For the text-containing cell, return its midpoint in [x, y] coordinate format. 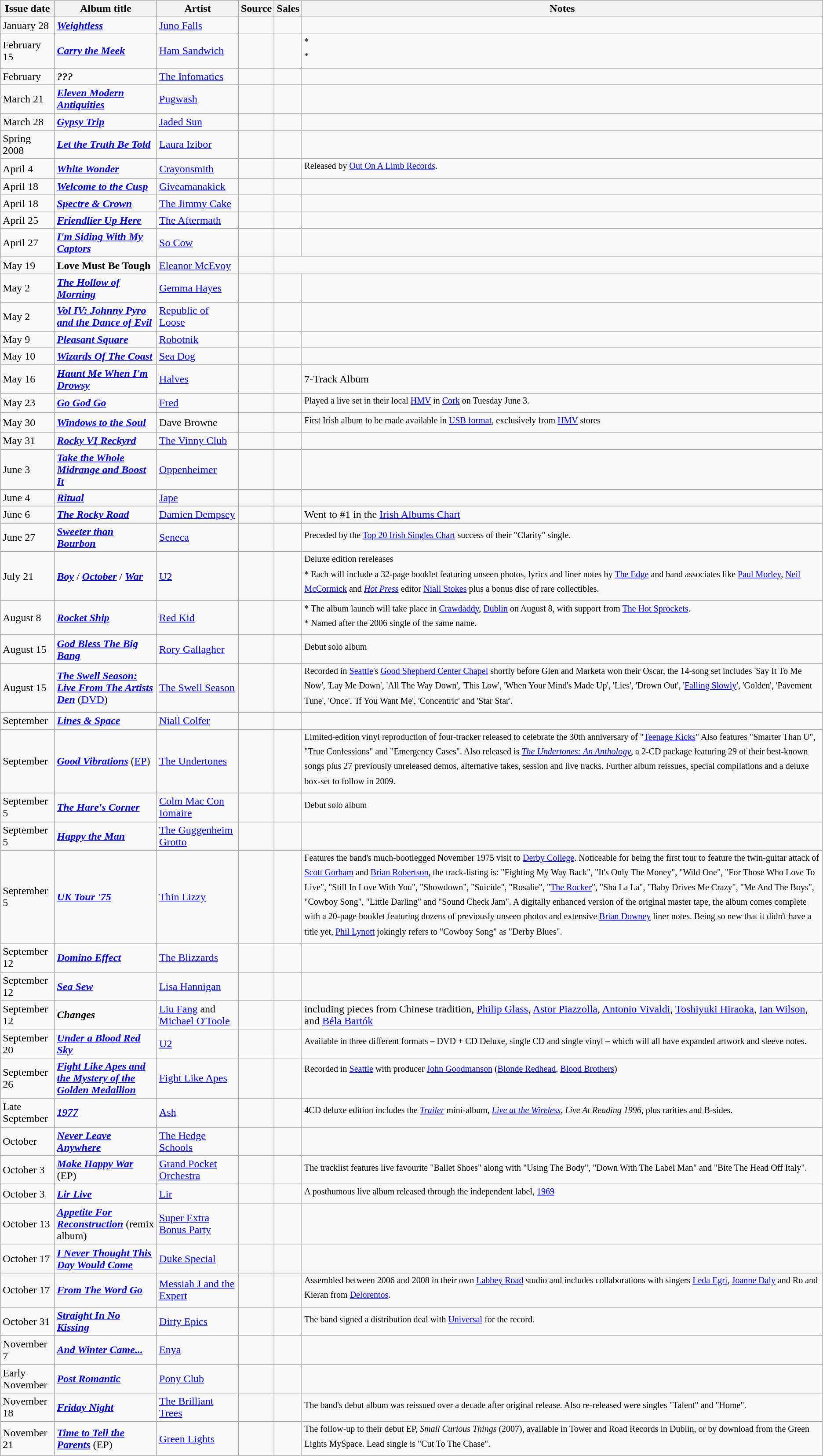
February 15 [27, 51]
Lir [198, 1194]
White Wonder [106, 169]
Damien Dempsey [198, 515]
Enya [198, 1350]
Duke Special [198, 1258]
The Jimmy Cake [198, 204]
Windows to the Soul [106, 423]
Republic of Loose [198, 317]
Good Vibrations (EP) [106, 761]
Vol IV: Johnny Pyro and the Dance of Evil [106, 317]
So Cow [198, 243]
A posthumous live album released through the independent label, 1969 [562, 1194]
Changes [106, 1015]
Rocket Ship [106, 618]
Welcome to the Cusp [106, 187]
First Irish album to be made available in USB format, exclusively from HMV stores [562, 423]
The Brilliant Trees [198, 1408]
And Winter Came... [106, 1350]
April 27 [27, 243]
May 10 [27, 356]
Friday Night [106, 1408]
Juno Falls [198, 25]
The Guggenheim Grotto [198, 836]
Fred [198, 403]
Jape [198, 498]
??? [106, 76]
Lines & Space [106, 721]
Crayonsmith [198, 169]
Straight In No Kissing [106, 1321]
Grand Pocket Orchestra [198, 1170]
The Hedge Schools [198, 1141]
Lisa Hannigan [198, 986]
Domino Effect [106, 957]
September 26 [27, 1078]
Friendlier Up Here [106, 220]
Boy / October / War [106, 576]
UK Tour '75 [106, 897]
4CD deluxe edition includes the Trailer mini-album, Live at the Wireless, Live At Reading 1996, plus rarities and B-sides. [562, 1113]
Thin Lizzy [198, 897]
Eleanor McEvoy [198, 266]
Make Happy War (EP) [106, 1170]
Source [256, 9]
Rory Gallagher [198, 649]
Early November [27, 1379]
September 20 [27, 1044]
Seneca [198, 537]
Sweeter than Bourbon [106, 537]
Let the Truth Be Told [106, 144]
Gemma Hayes [198, 288]
Album title [106, 9]
Laura Izibor [198, 144]
Green Lights [198, 1439]
I Never Thought This Day Would Come [106, 1258]
July 21 [27, 576]
Take the Whole Midrange and Boost It [106, 470]
Ritual [106, 498]
Spring 2008 [27, 144]
Lir Live [106, 1194]
June 4 [27, 498]
The Vinny Club [198, 440]
March 28 [27, 122]
Colm Mac Con Iomaire [198, 807]
Post Romantic [106, 1379]
The Swell Season [198, 688]
The tracklist features live favourite "Ballet Shoes" along with "Using The Body", "Down With The Label Man" and "Bite The Head Off Italy". [562, 1170]
Pugwash [198, 99]
Dave Browne [198, 423]
Pleasant Square [106, 339]
The Rocky Road [106, 515]
Sea Sew [106, 986]
The Swell Season: Live From The Artists Den (DVD) [106, 688]
Released by Out On A Limb Records. [562, 169]
Artist [198, 9]
Ash [198, 1113]
Go God Go [106, 403]
The Hollow of Morning [106, 288]
Happy the Man [106, 836]
May 31 [27, 440]
October 31 [27, 1321]
October 13 [27, 1224]
Sales [288, 9]
I'm Siding With My Captors [106, 243]
Played a live set in their local HMV in Cork on Tuesday June 3. [562, 403]
Robotnik [198, 339]
including pieces from Chinese tradition, Philip Glass, Astor Piazzolla, Antonio Vivaldi, Toshiyuki Hiraoka, Ian Wilson, and Béla Bartók [562, 1015]
March 21 [27, 99]
August 8 [27, 618]
Notes [562, 9]
Jaded Sun [198, 122]
Time to Tell the Parents (EP) [106, 1439]
Spectre & Crown [106, 204]
May 30 [27, 423]
Niall Colfer [198, 721]
The band's debut album was reissued over a decade after original release. Also re-released were singles "Talent" and "Home". [562, 1408]
February [27, 76]
Super Extra Bonus Party [198, 1224]
The band signed a distribution deal with Universal for the record. [562, 1321]
Red Kid [198, 618]
The Blizzards [198, 957]
November 7 [27, 1350]
Haunt Me When I'm Drowsy [106, 379]
Wizards Of The Coast [106, 356]
Eleven Modern Antiquities [106, 99]
Ham Sandwich [198, 51]
* * [562, 51]
Carry the Meek [106, 51]
November 18 [27, 1408]
June 6 [27, 515]
April 25 [27, 220]
Preceded by the Top 20 Irish Singles Chart success of their "Clarity" single. [562, 537]
The Undertones [198, 761]
Liu Fang and Michael O'Toole [198, 1015]
Late September [27, 1113]
Weightless [106, 25]
Messiah J and the Expert [198, 1290]
Fight Like Apes and the Mystery of the Golden Medallion [106, 1078]
May 19 [27, 266]
Fight Like Apes [198, 1078]
May 16 [27, 379]
Halves [198, 379]
Under a Blood Red Sky [106, 1044]
7-Track Album [562, 379]
The Infomatics [198, 76]
October [27, 1141]
Oppenheimer [198, 470]
The Aftermath [198, 220]
June 27 [27, 537]
January 28 [27, 25]
Went to #1 in the Irish Albums Chart [562, 515]
Available in three different formats – DVD + CD Deluxe, single CD and single vinyl – which will all have expanded artwork and sleeve notes. [562, 1044]
May 23 [27, 403]
April 4 [27, 169]
The Hare's Corner [106, 807]
From The Word Go [106, 1290]
Dirty Epics [198, 1321]
June 3 [27, 470]
Giveamanakick [198, 187]
Gypsy Trip [106, 122]
God Bless The Big Bang [106, 649]
November 21 [27, 1439]
Pony Club [198, 1379]
Appetite For Reconstruction (remix album) [106, 1224]
Never Leave Anywhere [106, 1141]
Love Must Be Tough [106, 266]
Issue date [27, 9]
Sea Dog [198, 356]
1977 [106, 1113]
May 9 [27, 339]
Recorded in Seattle with producer John Goodmanson (Blonde Redhead, Blood Brothers) [562, 1078]
Rocky VI Reckyrd [106, 440]
